Pinpoint the cell where the given text exists, returning its (x, y) midpoint coordinate. 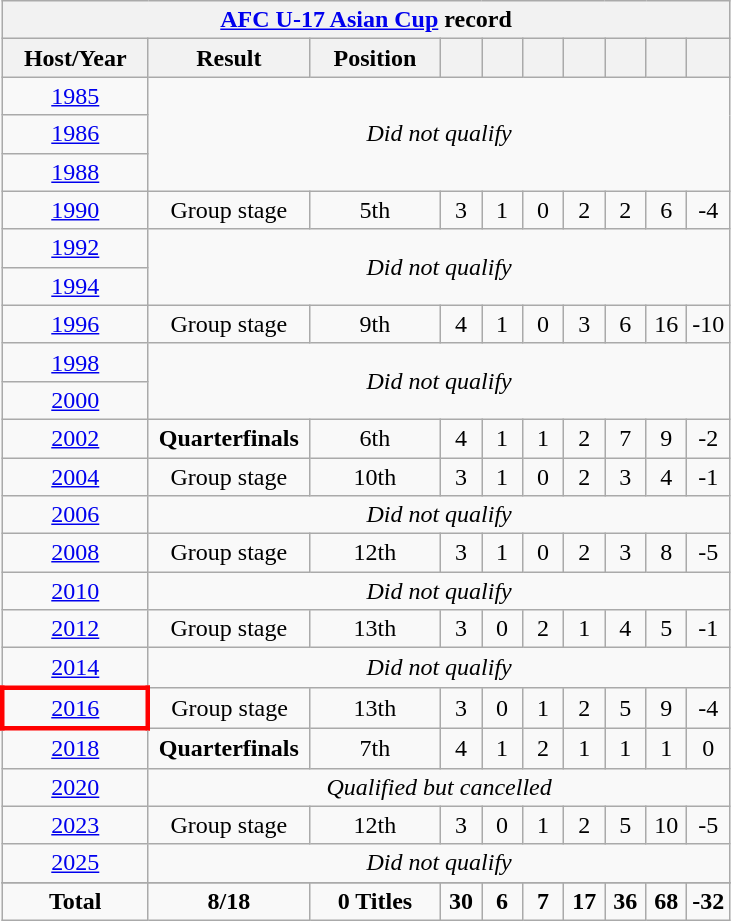
1986 (75, 134)
2008 (75, 553)
5th (374, 210)
16 (666, 324)
2002 (75, 438)
1988 (75, 172)
2006 (75, 515)
6th (374, 438)
1996 (75, 324)
1994 (75, 286)
7th (374, 748)
36 (626, 901)
-2 (708, 438)
1998 (75, 362)
2016 (75, 708)
1985 (75, 96)
-32 (708, 901)
9th (374, 324)
2004 (75, 477)
2018 (75, 748)
17 (584, 901)
1990 (75, 210)
2025 (75, 863)
8/18 (228, 901)
10th (374, 477)
Host/Year (75, 58)
8 (666, 553)
2000 (75, 400)
-10 (708, 324)
2012 (75, 629)
Total (75, 901)
30 (460, 901)
2020 (75, 787)
1992 (75, 248)
AFC U-17 Asian Cup record (366, 20)
Result (228, 58)
2014 (75, 668)
Qualified but cancelled (439, 787)
10 (666, 825)
2023 (75, 825)
0 Titles (374, 901)
Position (374, 58)
68 (666, 901)
2010 (75, 591)
